From the cell containing the given text, extract its center point as [x, y] coordinate. 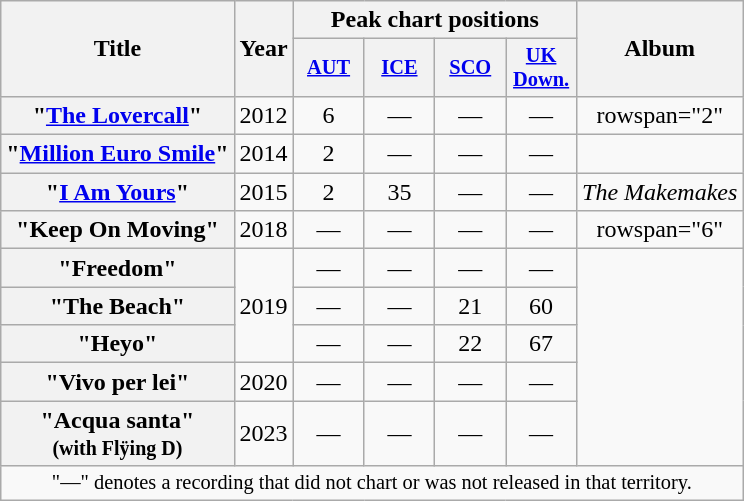
"Heyo" [118, 344]
2023 [264, 434]
"Acqua santa"(with Flÿing D) [118, 434]
AUT [328, 68]
60 [542, 306]
The Makemakes [660, 192]
"Vivo per lei" [118, 382]
SCO [470, 68]
"—" denotes a recording that did not chart or was not released in that territory. [372, 483]
"The Lovercall" [118, 115]
"The Beach" [118, 306]
2015 [264, 192]
Album [660, 49]
2018 [264, 230]
"Keep On Moving" [118, 230]
"I Am Yours" [118, 192]
2014 [264, 154]
22 [470, 344]
Year [264, 49]
21 [470, 306]
6 [328, 115]
rowspan="2" [660, 115]
67 [542, 344]
Title [118, 49]
Peak chart positions [434, 20]
"Million Euro Smile" [118, 154]
ICE [400, 68]
"Freedom" [118, 268]
2012 [264, 115]
2019 [264, 306]
UKDown. [542, 68]
rowspan="6" [660, 230]
35 [400, 192]
2020 [264, 382]
